Determine the [x, y] coordinate at the center of the cell enclosing the given text.  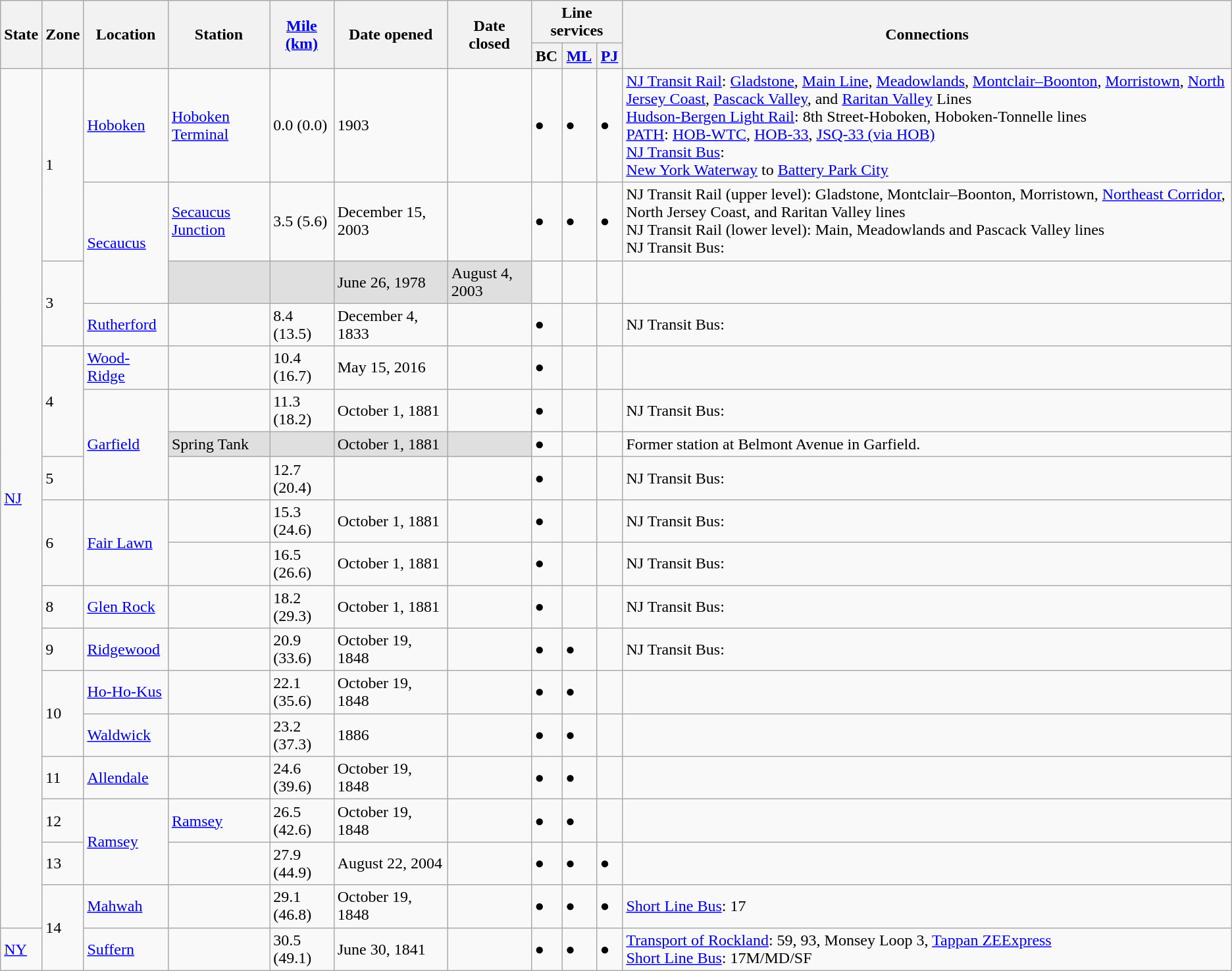
Transport of Rockland: 59, 93, Monsey Loop 3, Tappan ZEExpressShort Line Bus: 17M/MD/SF [927, 949]
Fair Lawn [126, 542]
1903 [391, 125]
State [21, 34]
20.9 (33.6) [302, 650]
Hoboken [126, 125]
ML [579, 56]
0.0 (0.0) [302, 125]
Connections [927, 34]
16.5 (26.6) [302, 563]
Station [218, 34]
Ho-Ho-Kus [126, 692]
Hoboken Terminal [218, 125]
Rutherford [126, 325]
23.2 (37.3) [302, 735]
29.1 (46.8) [302, 907]
1 [63, 164]
24.6 (39.6) [302, 778]
Line services [577, 22]
Wood-Ridge [126, 367]
Garfield [126, 444]
December 15, 2003 [391, 221]
18.2 (29.3) [302, 607]
3 [63, 303]
27.9 (44.9) [302, 863]
1886 [391, 735]
June 30, 1841 [391, 949]
15.3 (24.6) [302, 521]
Suffern [126, 949]
Short Line Bus: 17 [927, 907]
Secaucus [126, 243]
Location [126, 34]
6 [63, 542]
Mahwah [126, 907]
10.4 (16.7) [302, 367]
14 [63, 928]
Waldwick [126, 735]
PJ [609, 56]
8 [63, 607]
3.5 (5.6) [302, 221]
Zone [63, 34]
12 [63, 821]
13 [63, 863]
Former station at Belmont Avenue in Garfield. [927, 444]
Date closed [490, 34]
May 15, 2016 [391, 367]
26.5 (42.6) [302, 821]
9 [63, 650]
12.7 (20.4) [302, 478]
NY [21, 949]
Ridgewood [126, 650]
11 [63, 778]
June 26, 1978 [391, 282]
BC [546, 56]
22.1 (35.6) [302, 692]
8.4 (13.5) [302, 325]
December 4, 1833 [391, 325]
Glen Rock [126, 607]
30.5 (49.1) [302, 949]
4 [63, 401]
11.3 (18.2) [302, 411]
Spring Tank [218, 444]
Allendale [126, 778]
Mile (km) [302, 34]
10 [63, 714]
Secaucus Junction [218, 221]
August 4, 2003 [490, 282]
NJ [21, 498]
Date opened [391, 34]
August 22, 2004 [391, 863]
5 [63, 478]
